Pinpoint the cell where the given text exists, returning its [X, Y] midpoint coordinate. 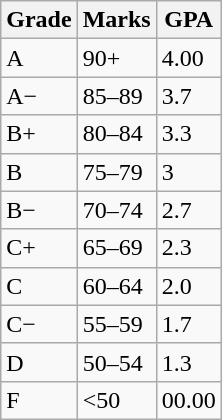
2.0 [188, 286]
C+ [39, 248]
C− [39, 324]
85–89 [116, 96]
D [39, 362]
50–54 [116, 362]
B+ [39, 134]
<50 [116, 400]
80–84 [116, 134]
2.3 [188, 248]
Marks [116, 20]
Grade [39, 20]
60–64 [116, 286]
70–74 [116, 210]
F [39, 400]
3 [188, 172]
A [39, 58]
C [39, 286]
65–69 [116, 248]
B− [39, 210]
3.3 [188, 134]
75–79 [116, 172]
B [39, 172]
2.7 [188, 210]
90+ [116, 58]
1.3 [188, 362]
A− [39, 96]
GPA [188, 20]
1.7 [188, 324]
00.00 [188, 400]
4.00 [188, 58]
3.7 [188, 96]
55–59 [116, 324]
